Scan for the cell matching the given text and deliver its (X, Y) coordinate at center. 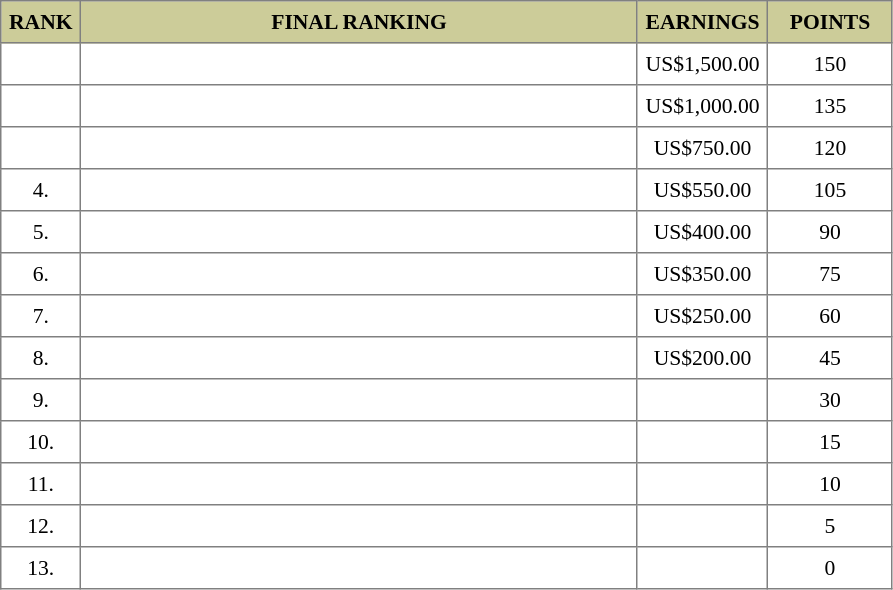
FINAL RANKING (359, 22)
US$350.00 (702, 274)
30 (830, 400)
US$1,500.00 (702, 64)
90 (830, 232)
US$550.00 (702, 190)
10 (830, 484)
POINTS (830, 22)
60 (830, 316)
135 (830, 106)
9. (41, 400)
5. (41, 232)
12. (41, 526)
US$750.00 (702, 148)
75 (830, 274)
EARNINGS (702, 22)
45 (830, 358)
10. (41, 442)
6. (41, 274)
15 (830, 442)
150 (830, 64)
US$250.00 (702, 316)
13. (41, 568)
US$1,000.00 (702, 106)
11. (41, 484)
US$200.00 (702, 358)
8. (41, 358)
105 (830, 190)
120 (830, 148)
4. (41, 190)
7. (41, 316)
0 (830, 568)
US$400.00 (702, 232)
RANK (41, 22)
5 (830, 526)
